Provide the [x, y] coordinate of the cell's center where the given text is located.  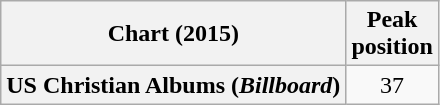
Chart (2015) [174, 34]
37 [392, 85]
Peakposition [392, 34]
US Christian Albums (Billboard) [174, 85]
